Output the [X, Y] coordinate of the center of the cell containing the given text.  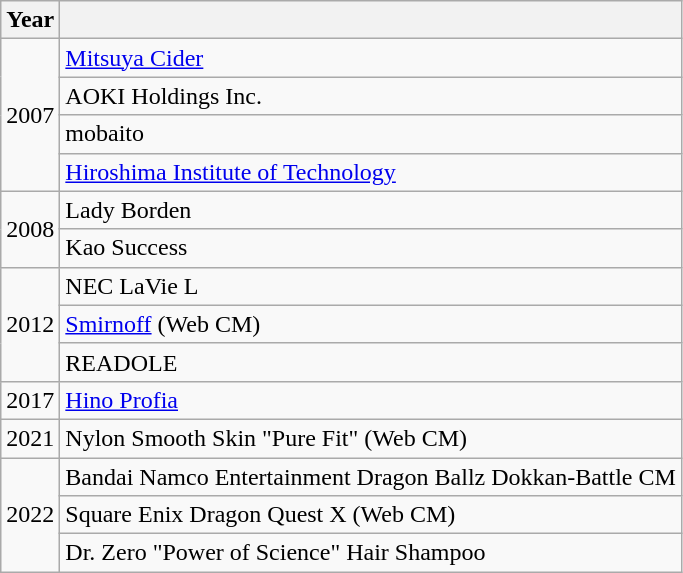
Year [30, 20]
Nylon Smooth Skin "Pure Fit" (Web CM) [371, 438]
mobaito [371, 134]
NEC LaVie L [371, 286]
Hino Profia [371, 400]
READOLE [371, 362]
Kao Success [371, 248]
2021 [30, 438]
2017 [30, 400]
Dr. Zero "Power of Science" Hair Shampoo [371, 553]
2008 [30, 229]
Smirnoff (Web CM) [371, 324]
Mitsuya Cider [371, 58]
2007 [30, 115]
2022 [30, 515]
Lady Borden [371, 210]
AOKI Holdings Inc. [371, 96]
Square Enix Dragon Quest X (Web CM) [371, 515]
Hiroshima Institute of Technology [371, 172]
2012 [30, 324]
Bandai Namco Entertainment Dragon Ballz Dokkan-Battle CM [371, 477]
